Identify which cell holds the provided text, then report its [x, y] central coordinate. 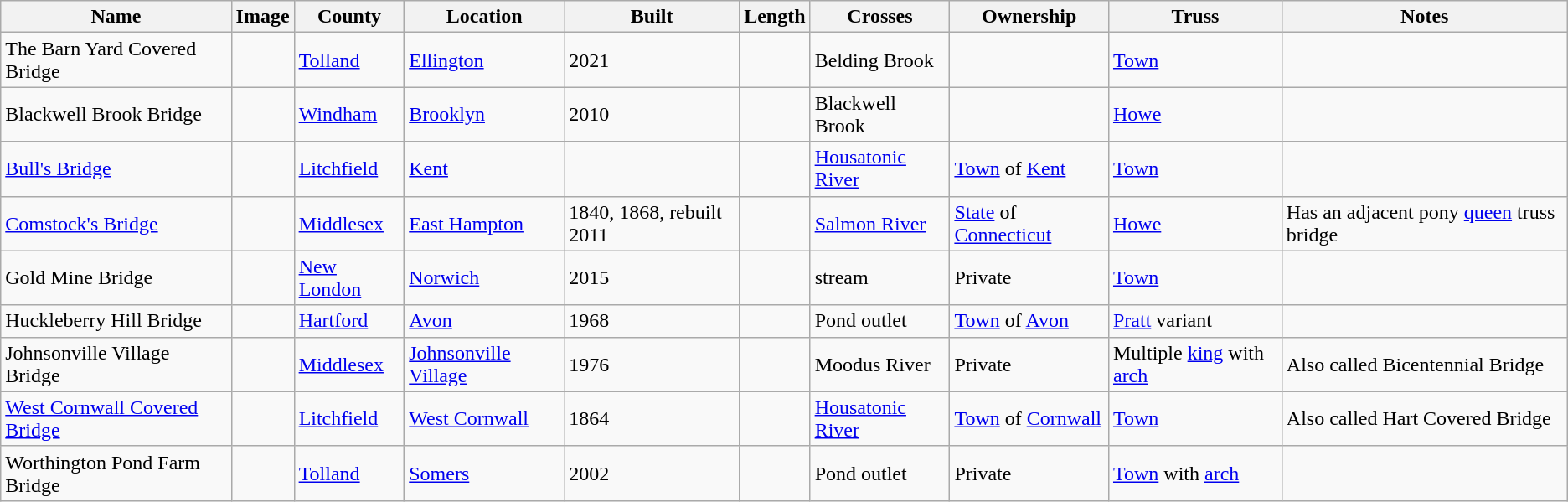
1840, 1868, rebuilt 2011 [652, 223]
West Cornwall Covered Bridge [116, 419]
Gold Mine Bridge [116, 278]
Notes [1424, 17]
1864 [652, 419]
Name [116, 17]
Has an adjacent pony queen truss bridge [1424, 223]
The Barn Yard Covered Bridge [116, 60]
Huckleberry Hill Bridge [116, 321]
Built [652, 17]
Johnsonville Village [484, 364]
State of Connecticut [1029, 223]
2002 [652, 473]
Also called Bicentennial Bridge [1424, 364]
Blackwell Brook [879, 114]
Multiple king with arch [1194, 364]
Crosses [879, 17]
Hartford [349, 321]
Comstock's Bridge [116, 223]
Truss [1194, 17]
Blackwell Brook Bridge [116, 114]
Town of Kent [1029, 169]
County [349, 17]
Ellington [484, 60]
Brooklyn [484, 114]
Belding Brook [879, 60]
Pratt variant [1194, 321]
Norwich [484, 278]
East Hampton [484, 223]
Town of Avon [1029, 321]
Kent [484, 169]
1976 [652, 364]
Also called Hart Covered Bridge [1424, 419]
2010 [652, 114]
Image [263, 17]
Length [775, 17]
Bull's Bridge [116, 169]
Town of Cornwall [1029, 419]
1968 [652, 321]
Worthington Pond Farm Bridge [116, 473]
Windham [349, 114]
2015 [652, 278]
Ownership [1029, 17]
Location [484, 17]
Somers [484, 473]
Town with arch [1194, 473]
Johnsonville Village Bridge [116, 364]
Avon [484, 321]
New London [349, 278]
West Cornwall [484, 419]
Salmon River [879, 223]
Moodus River [879, 364]
2021 [652, 60]
stream [879, 278]
